Detect which cell encompasses the target text, then output its (x, y) center coordinate. 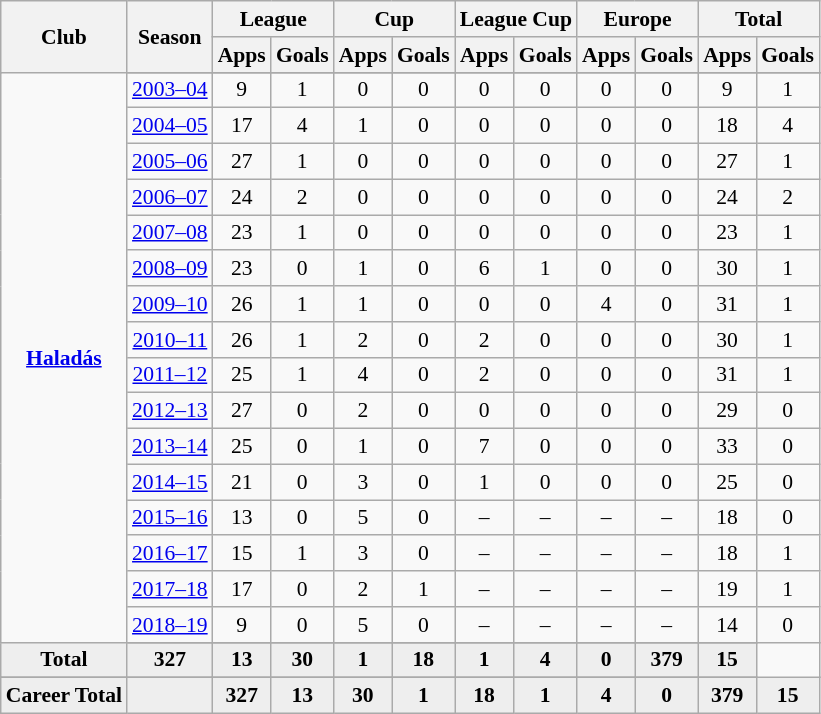
2009–10 (170, 304)
Cup (394, 19)
2018–19 (170, 625)
Season (170, 36)
2017–18 (170, 589)
Career Total (64, 696)
14 (727, 625)
2008–09 (170, 269)
2004–05 (170, 126)
2013–14 (170, 447)
2014–15 (170, 482)
2015–16 (170, 518)
2006–07 (170, 197)
6 (484, 269)
League (274, 19)
Club (64, 36)
7 (484, 447)
33 (727, 447)
2007–08 (170, 233)
Haladás (64, 357)
Europe (638, 19)
2005–06 (170, 162)
League Cup (516, 19)
29 (727, 411)
2016–17 (170, 554)
19 (727, 589)
21 (242, 482)
2003–04 (170, 90)
2011–12 (170, 375)
2010–11 (170, 340)
2012–13 (170, 411)
